Locate the cell with the specified text and output its (X, Y) center coordinate. 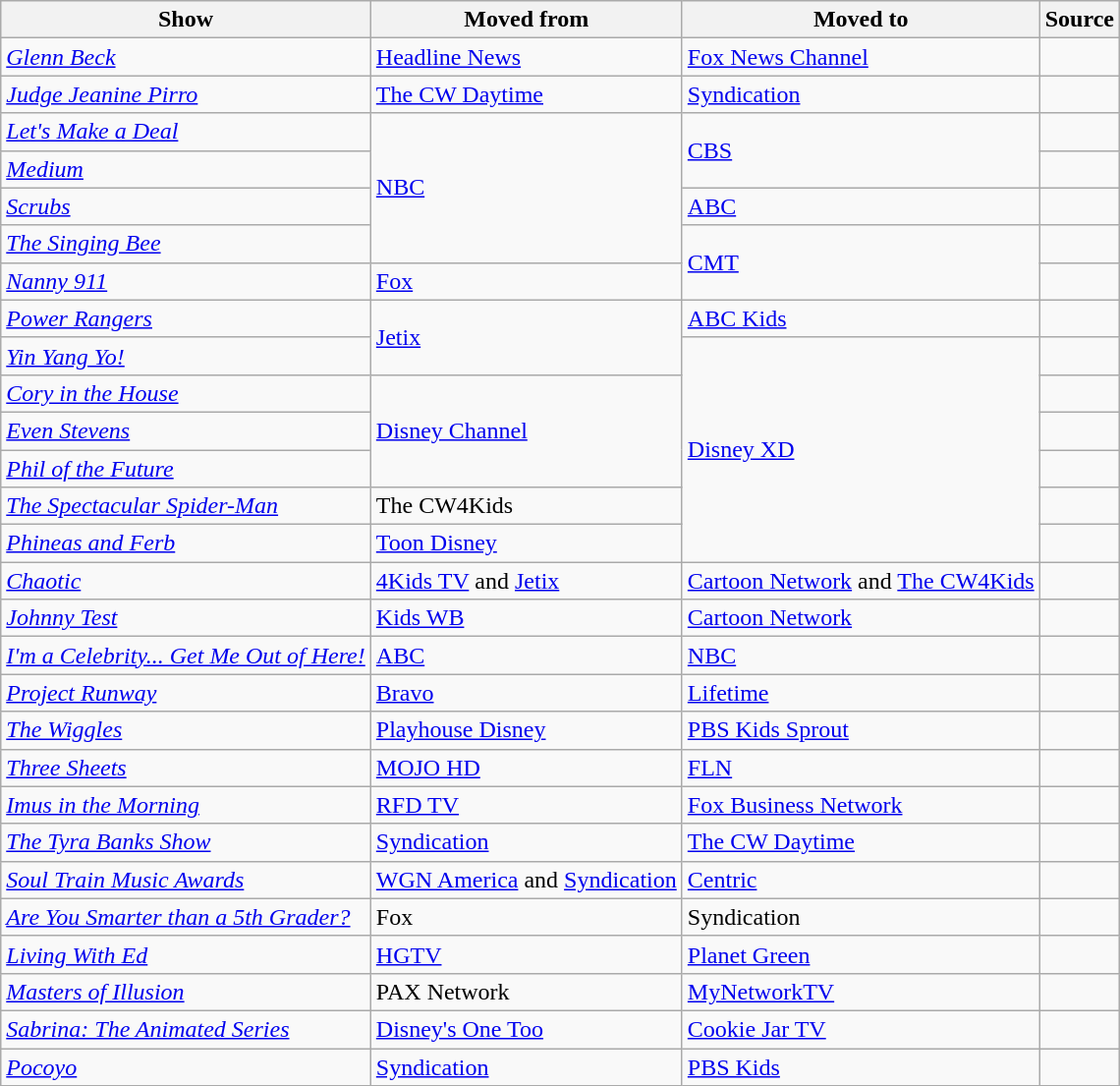
Let's Make a Deal (187, 132)
Living With Ed (187, 954)
Fox Business Network (861, 805)
The Spectacular Spider-Man (187, 506)
Disney Channel (527, 430)
Sabrina: The Animated Series (187, 1029)
The Tyra Banks Show (187, 842)
Judge Jeanine Pirro (187, 94)
Cory in the House (187, 393)
Fox News Channel (861, 57)
Scrubs (187, 206)
Masters of Illusion (187, 992)
MOJO HD (527, 768)
Medium (187, 169)
Disney XD (861, 449)
Centric (861, 880)
Bravo (527, 693)
Johnny Test (187, 618)
The Wiggles (187, 730)
Power Rangers (187, 318)
RFD TV (527, 805)
CMT (861, 262)
Chaotic (187, 581)
Yin Yang Yo! (187, 356)
Cookie Jar TV (861, 1029)
Planet Green (861, 954)
PBS Kids Sprout (861, 730)
ABC Kids (861, 318)
PAX Network (527, 992)
CBS (861, 150)
Playhouse Disney (527, 730)
Cartoon Network and The CW4Kids (861, 581)
MyNetworkTV (861, 992)
Imus in the Morning (187, 805)
Jetix (527, 337)
FLN (861, 768)
The Singing Bee (187, 244)
Pocoyo (187, 1066)
Toon Disney (527, 543)
Moved from (527, 20)
Soul Train Music Awards (187, 880)
Nanny 911 (187, 281)
Show (187, 20)
PBS Kids (861, 1066)
WGN America and Syndication (527, 880)
Moved to (861, 20)
The CW4Kids (527, 506)
Disney's One Too (527, 1029)
Phil of the Future (187, 469)
Three Sheets (187, 768)
Phineas and Ferb (187, 543)
4Kids TV and Jetix (527, 581)
Even Stevens (187, 430)
Cartoon Network (861, 618)
Kids WB (527, 618)
Source (1079, 20)
I'm a Celebrity... Get Me Out of Here! (187, 656)
HGTV (527, 954)
Lifetime (861, 693)
Headline News (527, 57)
Glenn Beck (187, 57)
Are You Smarter than a 5th Grader? (187, 917)
Project Runway (187, 693)
